Extract the [x, y] coordinate from the center of the cell holding the provided text.  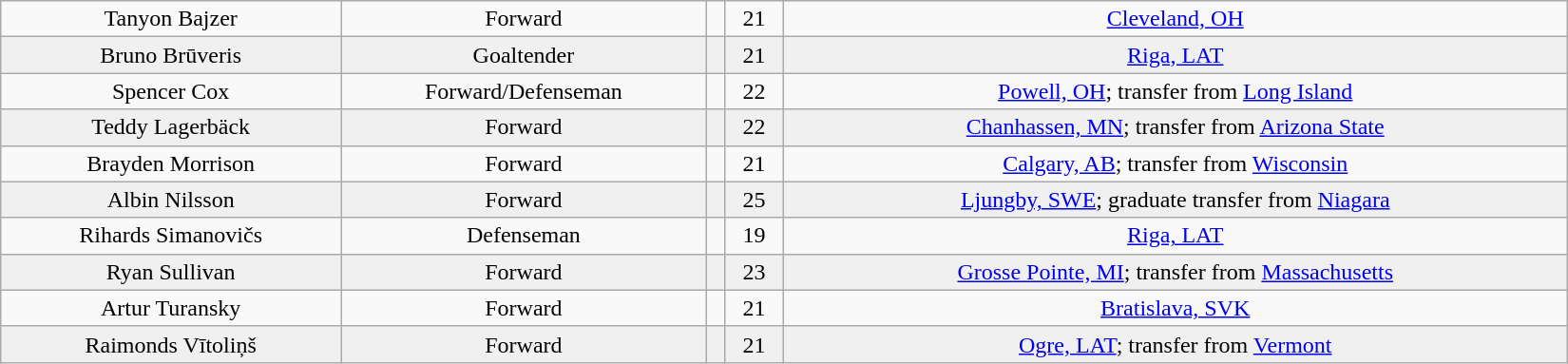
Grosse Pointe, MI; transfer from Massachusetts [1175, 272]
Bruno Brūveris [171, 55]
Forward/Defenseman [525, 91]
Powell, OH; transfer from Long Island [1175, 91]
19 [755, 236]
Bratislava, SVK [1175, 308]
Raimonds Vītoliņš [171, 344]
Goaltender [525, 55]
Cleveland, OH [1175, 19]
Spencer Cox [171, 91]
Albin Nilsson [171, 200]
23 [755, 272]
Ryan Sullivan [171, 272]
25 [755, 200]
Ogre, LAT; transfer from Vermont [1175, 344]
Defenseman [525, 236]
Chanhassen, MN; transfer from Arizona State [1175, 127]
Rihards Simanovičs [171, 236]
Artur Turansky [171, 308]
Teddy Lagerbäck [171, 127]
Brayden Morrison [171, 163]
Calgary, AB; transfer from Wisconsin [1175, 163]
Tanyon Bajzer [171, 19]
Ljungby, SWE; graduate transfer from Niagara [1175, 200]
